Identify which cell holds the provided text, then report its [X, Y] central coordinate. 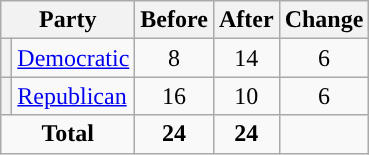
Change [324, 20]
Republican [74, 96]
14 [246, 58]
Party [68, 20]
After [246, 20]
10 [246, 96]
Total [68, 134]
16 [174, 96]
Before [174, 20]
Democratic [74, 58]
8 [174, 58]
